Output the [X, Y] coordinate of the center of the cell containing the given text.  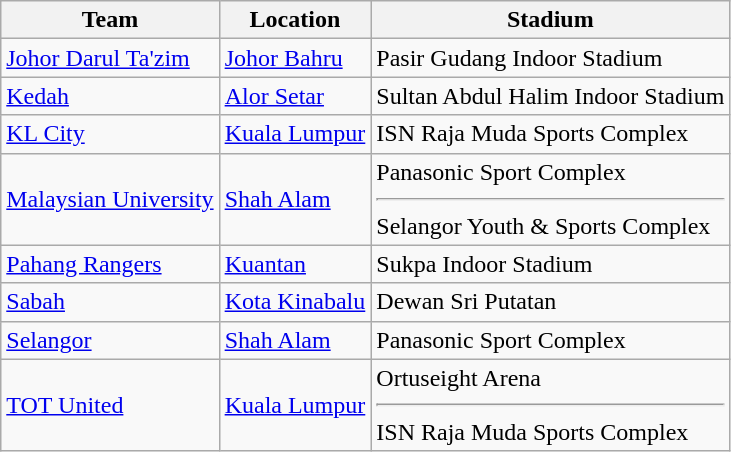
Johor Bahru [295, 58]
Panasonic Sport Complex [550, 340]
Sultan Abdul Halim Indoor Stadium [550, 96]
Panasonic Sport Complex Selangor Youth & Sports Complex [550, 199]
Stadium [550, 20]
Kedah [110, 96]
Malaysian University [110, 199]
Selangor [110, 340]
Kota Kinabalu [295, 302]
Ortuseight Arena ISN Raja Muda Sports Complex [550, 405]
KL City [110, 134]
Team [110, 20]
Sukpa Indoor Stadium [550, 264]
Sabah [110, 302]
Johor Darul Ta'zim [110, 58]
Kuantan [295, 264]
Alor Setar [295, 96]
Pahang Rangers [110, 264]
ISN Raja Muda Sports Complex [550, 134]
TOT United [110, 405]
Location [295, 20]
Dewan Sri Putatan [550, 302]
Pasir Gudang Indoor Stadium [550, 58]
